For the text-containing cell, return its midpoint in (x, y) coordinate format. 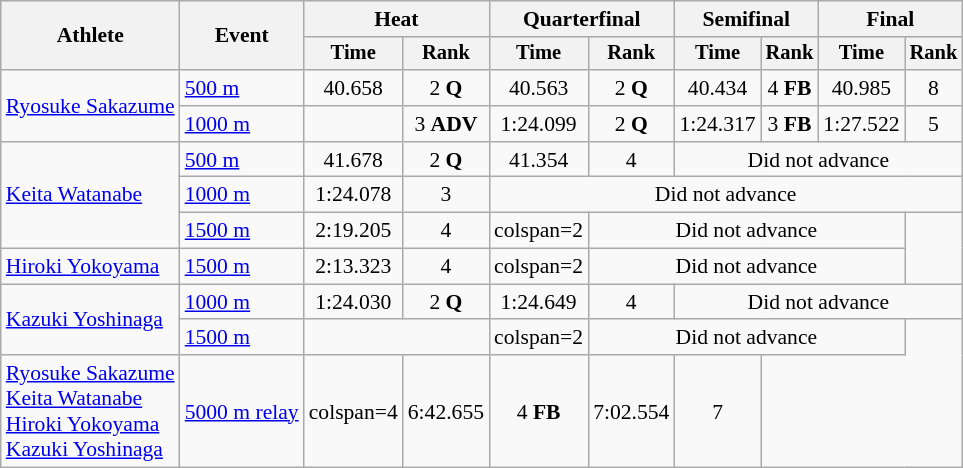
5 (934, 124)
40.434 (717, 88)
6:42.655 (446, 411)
40.985 (861, 88)
40.658 (354, 88)
Semifinal (746, 19)
1:24.078 (354, 195)
Heat (396, 19)
Ryosuke Sakazume (90, 106)
1:24.030 (354, 302)
7 (717, 411)
3 FB (790, 124)
2:13.323 (354, 267)
8 (934, 88)
Athlete (90, 36)
41.354 (538, 160)
1:27.522 (861, 124)
5000 m relay (242, 411)
Event (242, 36)
Ryosuke SakazumeKeita WatanabeHiroki YokoyamaKazuki Yoshinaga (90, 411)
Kazuki Yoshinaga (90, 320)
Quarterfinal (582, 19)
Keita Watanabe (90, 196)
7:02.554 (631, 411)
2:19.205 (354, 231)
3 (446, 195)
colspan=4 (354, 411)
3 ADV (446, 124)
1:24.099 (538, 124)
Final (890, 19)
1:24.317 (717, 124)
1:24.649 (538, 302)
40.563 (538, 88)
Hiroki Yokoyama (90, 267)
41.678 (354, 160)
